Extract the [x, y] coordinate from the center of the cell holding the provided text.  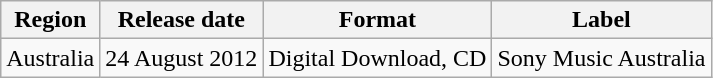
Label [602, 20]
Release date [182, 20]
Sony Music Australia [602, 58]
Region [50, 20]
Australia [50, 58]
Digital Download, CD [378, 58]
24 August 2012 [182, 58]
Format [378, 20]
